Find where the given text appears and provide that cell's center as [x, y] coordinate. 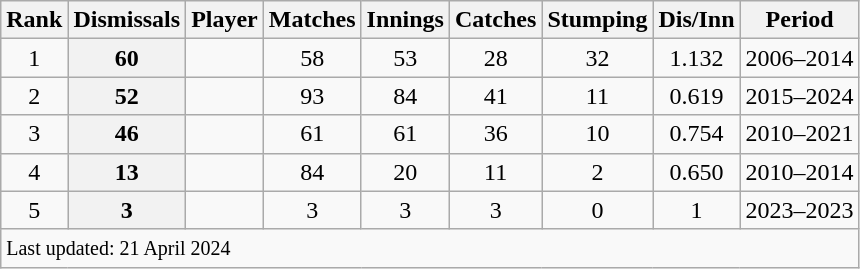
0.754 [696, 134]
Dismissals [127, 20]
41 [495, 96]
Rank [34, 20]
0.650 [696, 172]
4 [34, 172]
10 [598, 134]
2010–2014 [800, 172]
Player [225, 20]
0.619 [696, 96]
46 [127, 134]
2010–2021 [800, 134]
60 [127, 58]
Stumping [598, 20]
Last updated: 21 April 2024 [430, 248]
0 [598, 210]
Matches [312, 20]
36 [495, 134]
2006–2014 [800, 58]
52 [127, 96]
Period [800, 20]
32 [598, 58]
2023–2023 [800, 210]
Dis/Inn [696, 20]
28 [495, 58]
5 [34, 210]
58 [312, 58]
Innings [405, 20]
1.132 [696, 58]
93 [312, 96]
53 [405, 58]
2015–2024 [800, 96]
20 [405, 172]
13 [127, 172]
Catches [495, 20]
